Identify which cell holds the provided text, then report its (X, Y) central coordinate. 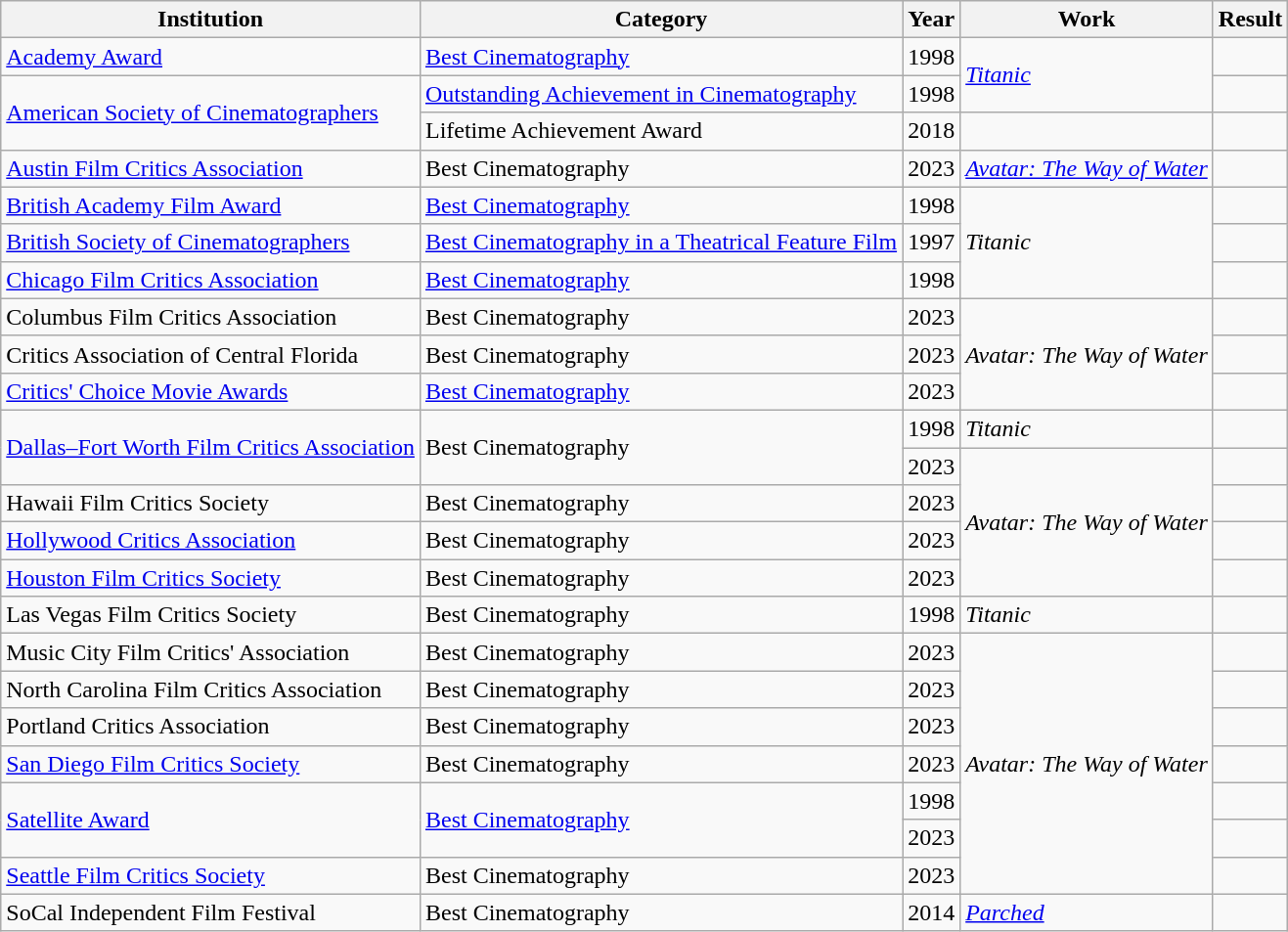
1997 (931, 243)
Portland Critics Association (211, 727)
Las Vegas Film Critics Society (211, 615)
Seattle Film Critics Society (211, 875)
Critics' Choice Movie Awards (211, 391)
American Society of Cinematographers (211, 112)
Hollywood Critics Association (211, 541)
2014 (931, 912)
Critics Association of Central Florida (211, 354)
Dallas–Fort Worth Film Critics Association (211, 447)
Academy Award (211, 57)
British Society of Cinematographers (211, 243)
Category (661, 20)
Year (931, 20)
Music City Film Critics' Association (211, 652)
British Academy Film Award (211, 205)
Chicago Film Critics Association (211, 280)
Parched (1088, 912)
SoCal Independent Film Festival (211, 912)
Columbus Film Critics Association (211, 317)
Outstanding Achievement in Cinematography (661, 94)
Work (1088, 20)
Result (1250, 20)
Hawaii Film Critics Society (211, 504)
Austin Film Critics Association (211, 168)
Lifetime Achievement Award (661, 131)
Satellite Award (211, 820)
San Diego Film Critics Society (211, 764)
Best Cinematography in a Theatrical Feature Film (661, 243)
Houston Film Critics Society (211, 578)
North Carolina Film Critics Association (211, 689)
Institution (211, 20)
2018 (931, 131)
